Scan for the cell matching the given text and deliver its [x, y] coordinate at center. 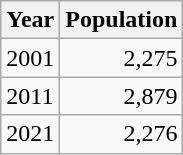
2,879 [122, 96]
2,275 [122, 58]
2001 [30, 58]
2011 [30, 96]
Population [122, 20]
2,276 [122, 134]
Year [30, 20]
2021 [30, 134]
